Extract the (X, Y) coordinate from the center of the cell holding the provided text.  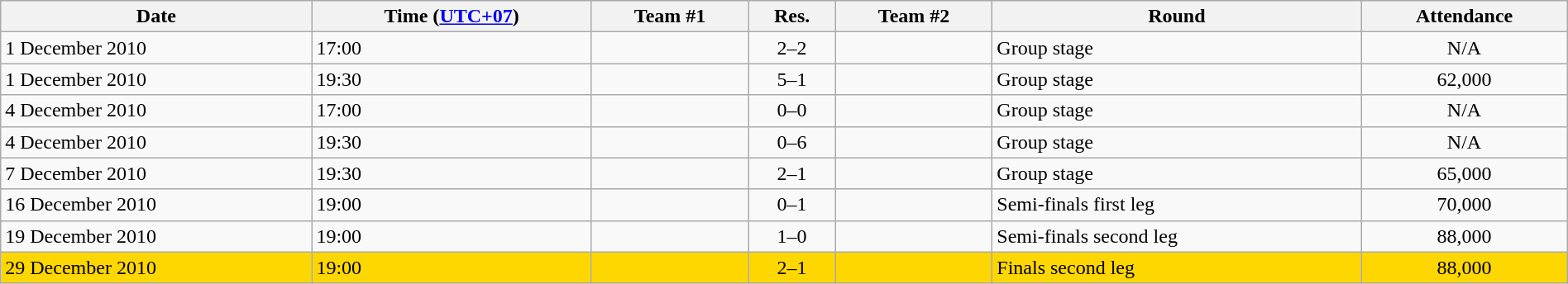
Team #2 (913, 17)
Semi-finals first leg (1177, 205)
16 December 2010 (156, 205)
Date (156, 17)
5–1 (792, 79)
29 December 2010 (156, 267)
Semi-finals second leg (1177, 236)
19 December 2010 (156, 236)
Round (1177, 17)
7 December 2010 (156, 173)
0–6 (792, 142)
Time (UTC+07) (452, 17)
0–1 (792, 205)
Finals second leg (1177, 267)
Team #1 (670, 17)
2–2 (792, 48)
70,000 (1464, 205)
0–0 (792, 111)
Attendance (1464, 17)
1–0 (792, 236)
Res. (792, 17)
62,000 (1464, 79)
65,000 (1464, 173)
